Determine the [x, y] coordinate at the center of the cell enclosing the given text.  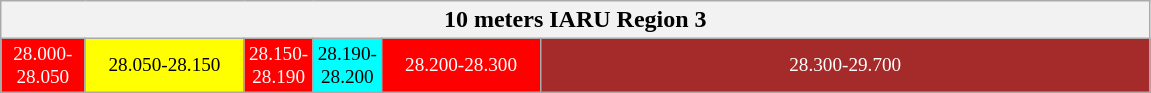
28.300-29.700 [846, 66]
10 meters IARU Region 3 [576, 20]
28.190-28.200 [347, 66]
28.200-28.300 [460, 66]
28.000-28.050 [43, 66]
28.150-28.190 [278, 66]
28.050-28.150 [164, 66]
